Capture the cell that displays the provided text and extract its [x, y] central coordinate. 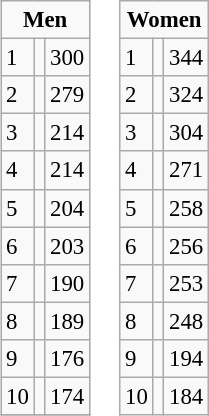
Women [164, 20]
190 [68, 283]
300 [68, 58]
174 [68, 396]
304 [186, 133]
256 [186, 246]
258 [186, 208]
194 [186, 358]
248 [186, 321]
271 [186, 170]
189 [68, 321]
203 [68, 246]
204 [68, 208]
344 [186, 58]
184 [186, 396]
324 [186, 95]
Men [46, 20]
176 [68, 358]
279 [68, 95]
253 [186, 283]
